Pinpoint the cell where the given text exists, returning its [x, y] midpoint coordinate. 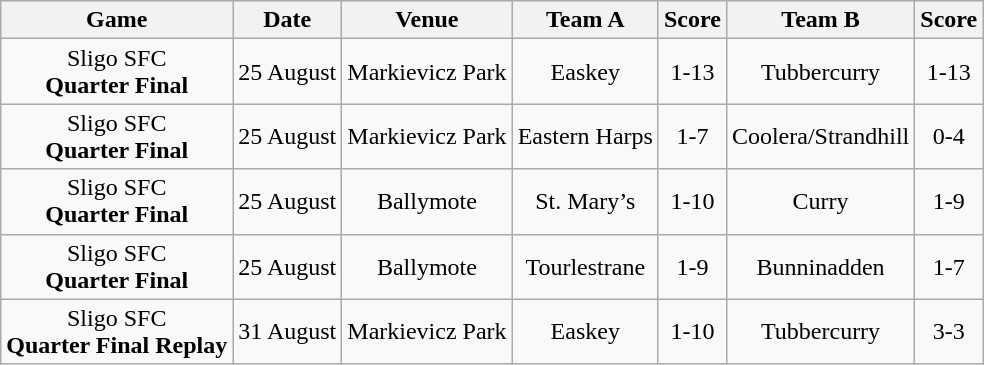
Bunninadden [820, 266]
Venue [427, 20]
St. Mary’s [585, 202]
Coolera/Strandhill [820, 136]
Game [117, 20]
31 August [288, 332]
Team B [820, 20]
Sligo SFCQuarter Final Replay [117, 332]
3-3 [949, 332]
Team A [585, 20]
0-4 [949, 136]
Date [288, 20]
Eastern Harps [585, 136]
Tourlestrane [585, 266]
Curry [820, 202]
